Locate the cell with the specified text and output its (x, y) center coordinate. 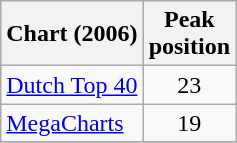
MegaCharts (72, 123)
Peakposition (189, 34)
23 (189, 85)
Dutch Top 40 (72, 85)
19 (189, 123)
Chart (2006) (72, 34)
